For the text-containing cell, return its midpoint in (X, Y) coordinate format. 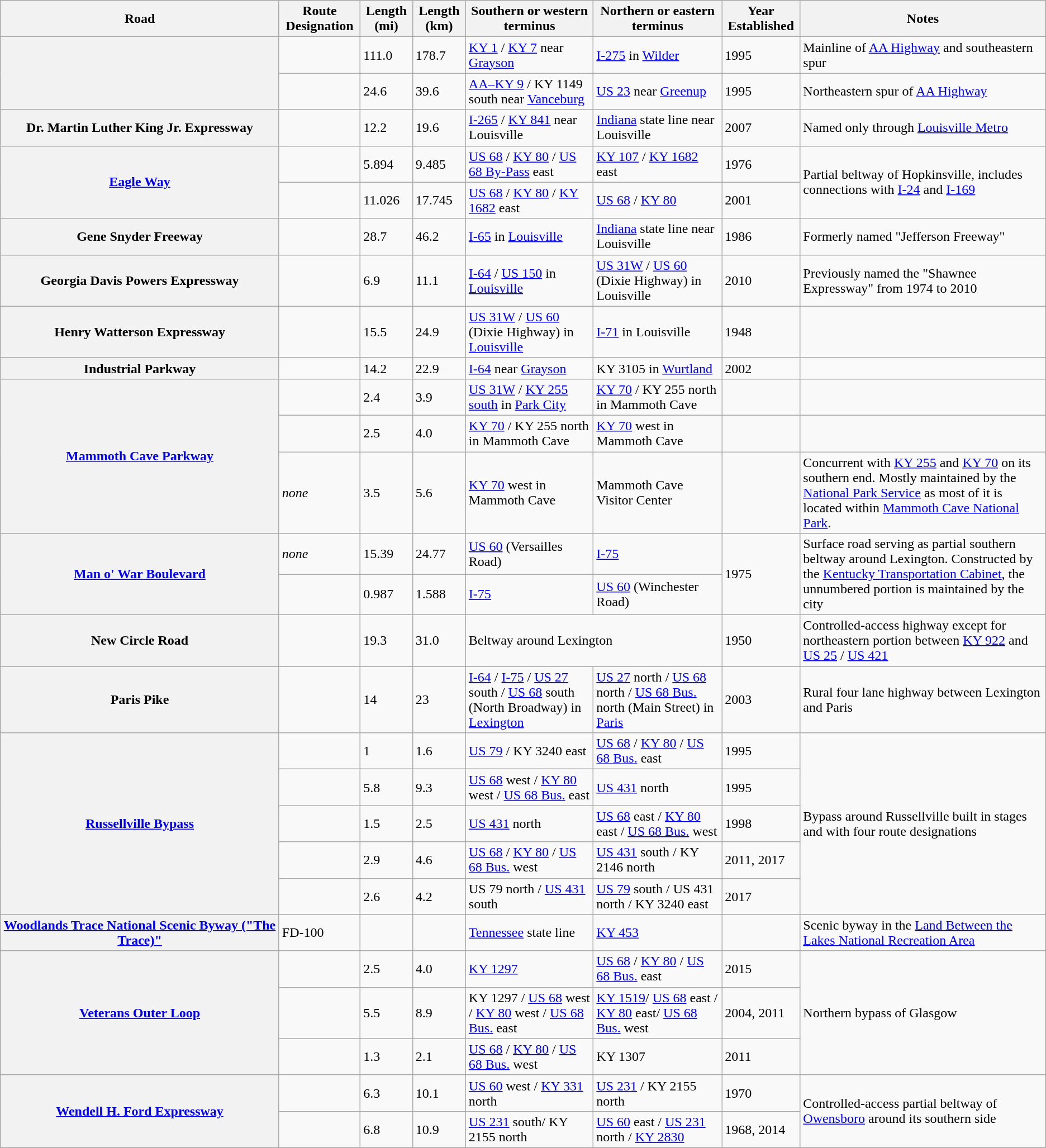
Southern or western terminus (529, 19)
Northern bypass of Glasgow (923, 1013)
Partial beltway of Hopkinsville, includes connections with I-24 and I-169 (923, 182)
US 231 south/ KY 2155 north (529, 1130)
FD-100 (320, 933)
15.39 (387, 554)
19.6 (439, 127)
US 68 / KY 80 (658, 200)
US 68 east / KY 80 east / US 68 Bus. west (658, 823)
Henry Watterson Expressway (140, 332)
I-64 / I-75 / US 27 south / US 68 south (North Broadway) in Lexington (529, 699)
Eagle Way (140, 182)
1968, 2014 (761, 1130)
US 31W / KY 255 south in Park City (529, 397)
10.1 (439, 1093)
KY 3105 in Wurtland (658, 368)
KY 453 (658, 933)
24.6 (387, 92)
1976 (761, 164)
2002 (761, 368)
46.2 (439, 237)
2007 (761, 127)
KY 1297 / US 68 west / KY 80 west / US 68 Bus. east (529, 1013)
Controlled-access highway except for northeastern portion between KY 922 and US 25 / US 421 (923, 641)
Wendell H. Ford Expressway (140, 1111)
14.2 (387, 368)
1.6 (439, 751)
24.77 (439, 554)
11.1 (439, 280)
23 (439, 699)
Russellville Bypass (140, 823)
1950 (761, 641)
Northeastern spur of AA Highway (923, 92)
0.987 (387, 594)
4.6 (439, 860)
Scenic byway in the Land Between the Lakes National Recreation Area (923, 933)
Route Designation (320, 19)
9.3 (439, 788)
5.894 (387, 164)
5.5 (387, 1013)
US 23 near Greenup (658, 92)
US 60 (Winchester Road) (658, 594)
2010 (761, 280)
2.4 (387, 397)
Year Established (761, 19)
US 79 / KY 3240 east (529, 751)
Length (mi) (387, 19)
39.6 (439, 92)
28.7 (387, 237)
1 (387, 751)
1975 (761, 574)
US 68 / KY 80 / KY 1682 east (529, 200)
Mammoth Cave Visitor Center (658, 492)
KY 1519/ US 68 east / KY 80 east/ US 68 Bus. west (658, 1013)
I-65 in Louisville (529, 237)
3.5 (387, 492)
Northern or eastern terminus (658, 19)
178.7 (439, 55)
I-71 in Louisville (658, 332)
Rural four lane highway between Lexington and Paris (923, 699)
15.5 (387, 332)
Tennessee state line (529, 933)
Woodlands Trace National Scenic Byway ("The Trace)" (140, 933)
Georgia Davis Powers Expressway (140, 280)
Formerly named "Jefferson Freeway" (923, 237)
AA–KY 9 / KY 1149 south near Vanceburg (529, 92)
2.6 (387, 896)
Bypass around Russellville built in stages and with four route designations (923, 823)
2017 (761, 896)
9.485 (439, 164)
5.8 (387, 788)
Length (km) (439, 19)
111.0 (387, 55)
KY 107 / KY 1682 east (658, 164)
I-64 near Grayson (529, 368)
2.9 (387, 860)
US 60 east / US 231 north / KY 2830 (658, 1130)
Paris Pike (140, 699)
US 60 (Versailles Road) (529, 554)
2011 (761, 1057)
2015 (761, 969)
3.9 (439, 397)
Mainline of AA Highway and southeastern spur (923, 55)
KY 1297 (529, 969)
24.9 (439, 332)
1.588 (439, 594)
KY 1 / KY 7 near Grayson (529, 55)
Named only through Louisville Metro (923, 127)
Gene Snyder Freeway (140, 237)
Previously named the "Shawnee Expressway" from 1974 to 2010 (923, 280)
I-265 / KY 841 near Louisville (529, 127)
Controlled-access partial beltway of Owensboro around its southern side (923, 1111)
31.0 (439, 641)
Mammoth Cave Parkway (140, 456)
6.3 (387, 1093)
11.026 (387, 200)
5.6 (439, 492)
US 68 west / KY 80 west / US 68 Bus. east (529, 788)
I-275 in Wilder (658, 55)
Veterans Outer Loop (140, 1013)
14 (387, 699)
1948 (761, 332)
Road (140, 19)
19.3 (387, 641)
US 79 north / US 431 south (529, 896)
6.9 (387, 280)
US 27 north / US 68 north / US 68 Bus. north (Main Street) in Paris (658, 699)
6.8 (387, 1130)
Beltway around Lexington (593, 641)
Man o' War Boulevard (140, 574)
8.9 (439, 1013)
1998 (761, 823)
Notes (923, 19)
Dr. Martin Luther King Jr. Expressway (140, 127)
2011, 2017 (761, 860)
US 79 south / US 431 north / KY 3240 east (658, 896)
17.745 (439, 200)
22.9 (439, 368)
10.9 (439, 1130)
2001 (761, 200)
US 431 south / KY 2146 north (658, 860)
1970 (761, 1093)
US 68 / KY 80 / US 68 By-Pass east (529, 164)
Industrial Parkway (140, 368)
2004, 2011 (761, 1013)
KY 1307 (658, 1057)
2.1 (439, 1057)
1.5 (387, 823)
I-64 / US 150 in Louisville (529, 280)
US 60 west / KY 331 north (529, 1093)
1986 (761, 237)
US 231 / KY 2155 north (658, 1093)
1.3 (387, 1057)
New Circle Road (140, 641)
12.2 (387, 127)
2003 (761, 699)
4.2 (439, 896)
